Locate the cell with the specified text and output its [x, y] center coordinate. 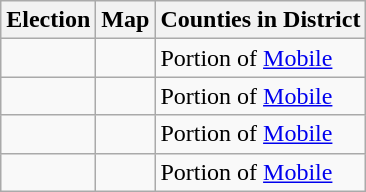
Map [126, 20]
Counties in District [260, 20]
Election [48, 20]
